From the cell containing the given text, extract its center point as (X, Y) coordinate. 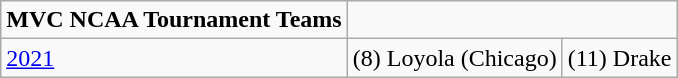
(8) Loyola (Chicago) (454, 58)
2021 (174, 58)
(11) Drake (620, 58)
MVC NCAA Tournament Teams (174, 20)
